Output the [X, Y] coordinate of the center of the cell containing the given text.  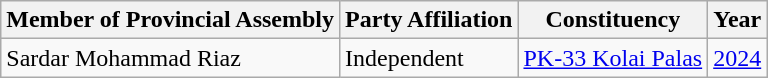
PK-33 Kolai Palas [613, 58]
Constituency [613, 20]
Sardar Mohammad Riaz [170, 58]
Member of Provincial Assembly [170, 20]
Independent [429, 58]
2024 [738, 58]
Year [738, 20]
Party Affiliation [429, 20]
